Pinpoint the cell where the given text exists, returning its [x, y] midpoint coordinate. 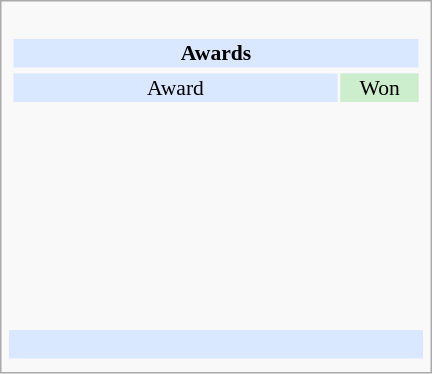
Award [175, 87]
Awards Award Won [216, 168]
Won [380, 87]
Awards [216, 53]
